Search for the cell housing the specified text and yield its [X, Y] center coordinate. 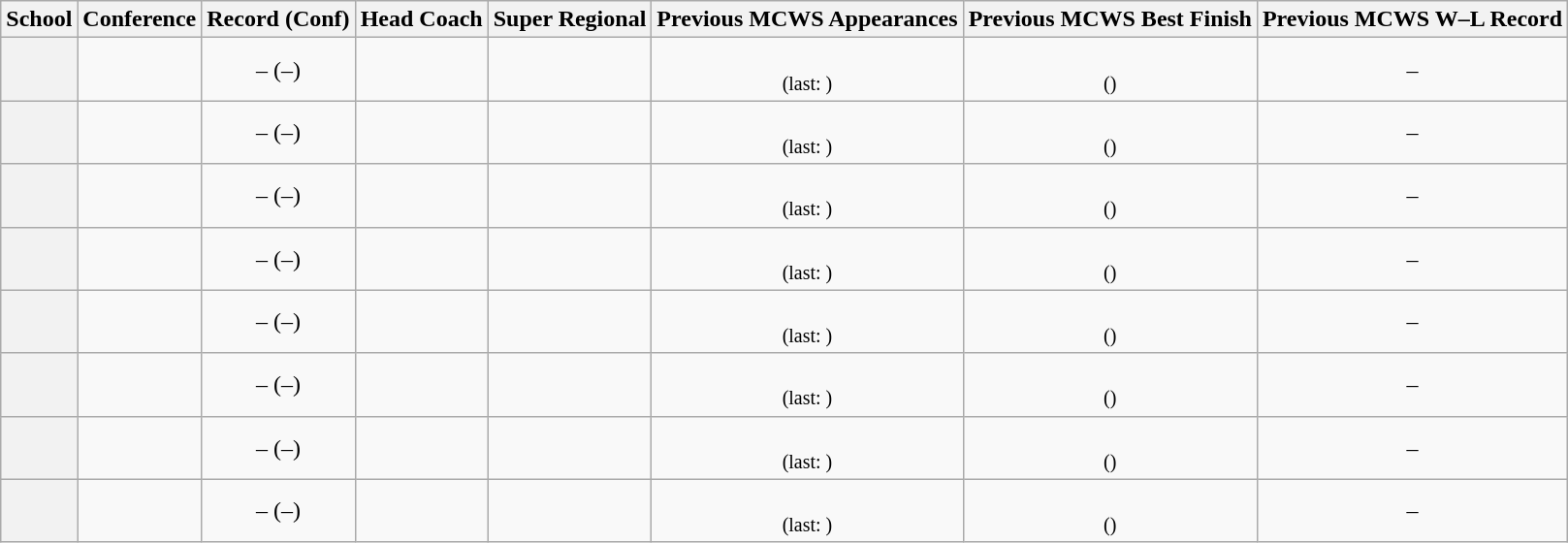
Conference [140, 19]
Super Regional [570, 19]
Record (Conf) [278, 19]
Previous MCWS W–L Record [1412, 19]
Previous MCWS Best Finish [1109, 19]
School [39, 19]
Head Coach [421, 19]
Previous MCWS Appearances [807, 19]
